Output the (X, Y) coordinate of the center of the cell containing the given text.  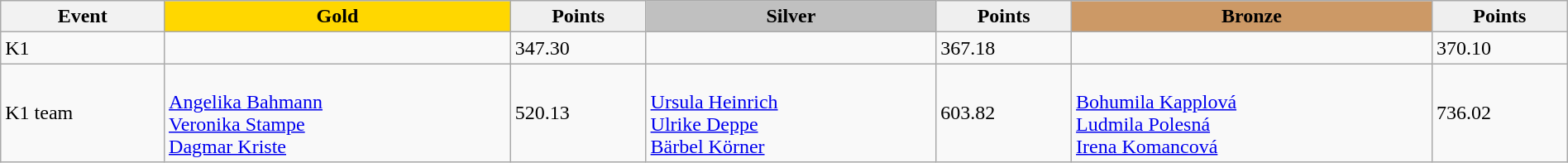
736.02 (1499, 113)
Bronze (1252, 17)
Bohumila KapplováLudmila PolesnáIrena Komancová (1252, 113)
K1 team (83, 113)
Silver (791, 17)
347.30 (578, 48)
Gold (337, 17)
Ursula HeinrichUlrike DeppeBärbel Körner (791, 113)
367.18 (1004, 48)
370.10 (1499, 48)
Angelika BahmannVeronika StampeDagmar Kriste (337, 113)
Event (83, 17)
603.82 (1004, 113)
K1 (83, 48)
520.13 (578, 113)
